Identify which cell holds the provided text, then report its (x, y) central coordinate. 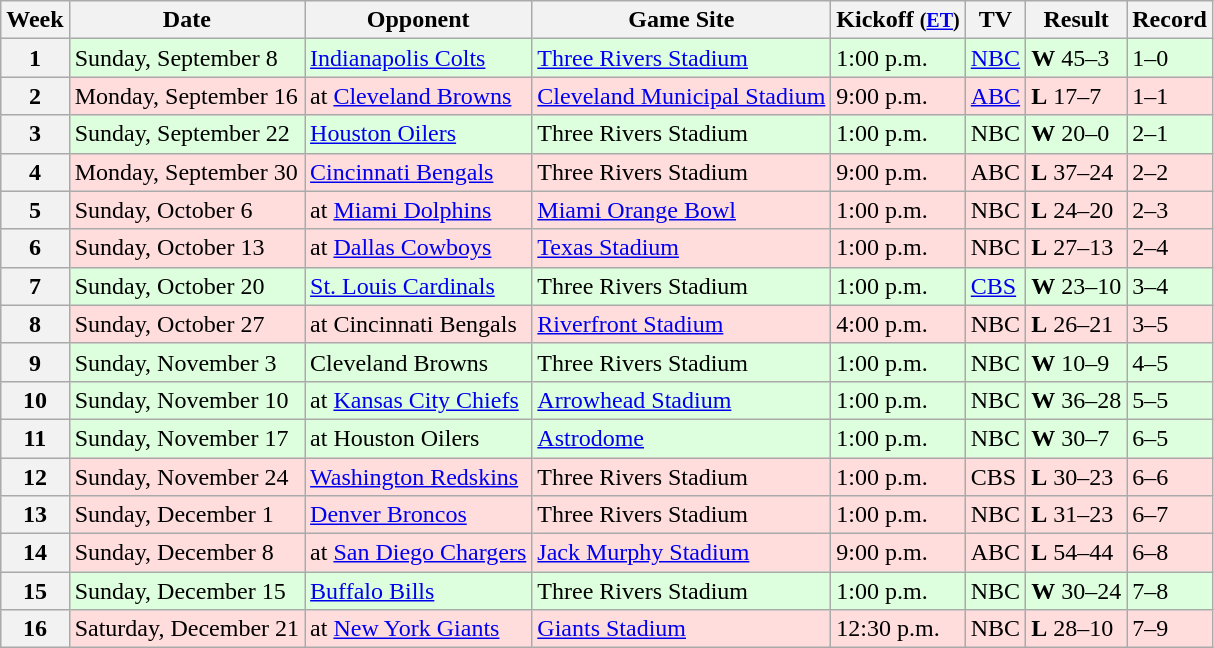
at Cleveland Browns (418, 96)
L 17–7 (1076, 96)
W 45–3 (1076, 58)
at Houston Oilers (418, 438)
Sunday, November 17 (186, 438)
2 (35, 96)
14 (35, 553)
Arrowhead Stadium (682, 400)
9 (35, 362)
1–1 (1170, 96)
TV (995, 20)
1 (35, 58)
Riverfront Stadium (682, 324)
L 28–10 (1076, 629)
Astrodome (682, 438)
15 (35, 591)
Sunday, October 20 (186, 286)
11 (35, 438)
W 30–24 (1076, 591)
3–5 (1170, 324)
Miami Orange Bowl (682, 210)
3–4 (1170, 286)
L 26–21 (1076, 324)
W 36–28 (1076, 400)
Monday, September 30 (186, 172)
Week (35, 20)
L 27–13 (1076, 248)
Sunday, November 24 (186, 477)
at Kansas City Chiefs (418, 400)
Game Site (682, 20)
3 (35, 134)
12:30 p.m. (898, 629)
Sunday, September 22 (186, 134)
Washington Redskins (418, 477)
St. Louis Cardinals (418, 286)
7–8 (1170, 591)
Indianapolis Colts (418, 58)
5–5 (1170, 400)
W 30–7 (1076, 438)
1–0 (1170, 58)
Giants Stadium (682, 629)
Sunday, September 8 (186, 58)
at Cincinnati Bengals (418, 324)
Record (1170, 20)
10 (35, 400)
Jack Murphy Stadium (682, 553)
Sunday, December 15 (186, 591)
L 30–23 (1076, 477)
Denver Broncos (418, 515)
5 (35, 210)
Cleveland Browns (418, 362)
L 24–20 (1076, 210)
8 (35, 324)
2–3 (1170, 210)
Sunday, October 27 (186, 324)
Houston Oilers (418, 134)
Sunday, December 8 (186, 553)
Result (1076, 20)
4:00 p.m. (898, 324)
L 54–44 (1076, 553)
2–4 (1170, 248)
Sunday, October 6 (186, 210)
6–8 (1170, 553)
Sunday, December 1 (186, 515)
at Dallas Cowboys (418, 248)
at San Diego Chargers (418, 553)
W 23–10 (1076, 286)
7–9 (1170, 629)
W 10–9 (1076, 362)
at New York Giants (418, 629)
Texas Stadium (682, 248)
Buffalo Bills (418, 591)
16 (35, 629)
7 (35, 286)
6–7 (1170, 515)
Cincinnati Bengals (418, 172)
Sunday, November 3 (186, 362)
W 20–0 (1076, 134)
Monday, September 16 (186, 96)
at Miami Dolphins (418, 210)
2–1 (1170, 134)
Date (186, 20)
6 (35, 248)
Sunday, October 13 (186, 248)
Cleveland Municipal Stadium (682, 96)
Opponent (418, 20)
13 (35, 515)
2–2 (1170, 172)
Kickoff (ET) (898, 20)
4–5 (1170, 362)
Sunday, November 10 (186, 400)
12 (35, 477)
6–6 (1170, 477)
L 31–23 (1076, 515)
L 37–24 (1076, 172)
Saturday, December 21 (186, 629)
6–5 (1170, 438)
4 (35, 172)
